Locate the cell with the specified text and output its (X, Y) center coordinate. 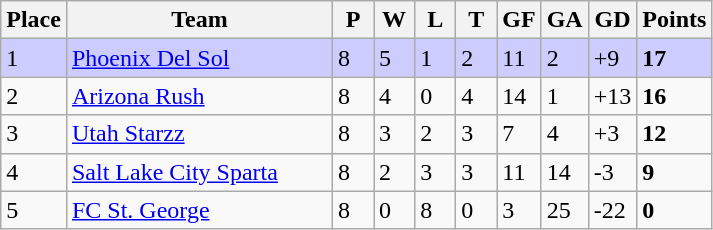
17 (674, 58)
16 (674, 96)
GA (564, 20)
Team (199, 20)
Place (34, 20)
-3 (612, 172)
Points (674, 20)
GD (612, 20)
L (436, 20)
GF (519, 20)
9 (674, 172)
Salt Lake City Sparta (199, 172)
+13 (612, 96)
P (354, 20)
+3 (612, 134)
T (476, 20)
Utah Starzz (199, 134)
Phoenix Del Sol (199, 58)
7 (519, 134)
25 (564, 210)
12 (674, 134)
-22 (612, 210)
Arizona Rush (199, 96)
FC St. George (199, 210)
W (394, 20)
+9 (612, 58)
